Capture the cell that displays the provided text and extract its [X, Y] central coordinate. 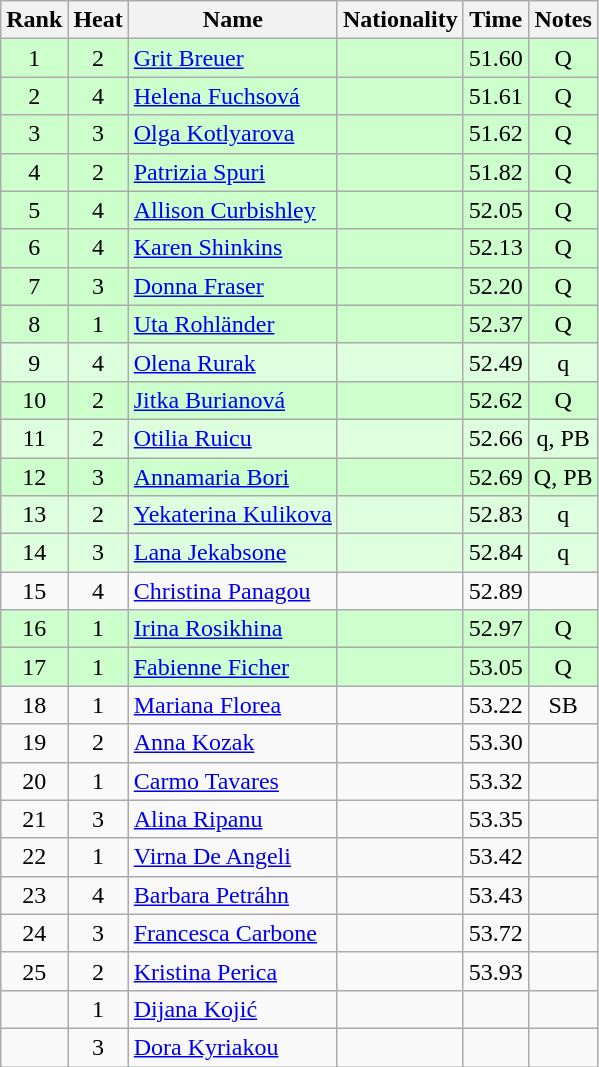
Patrizia Spuri [232, 172]
Olga Kotlyarova [232, 134]
13 [34, 515]
10 [34, 400]
Nationality [400, 20]
Grit Breuer [232, 58]
SB [563, 705]
Dijana Kojić [232, 1009]
52.37 [496, 324]
Dora Kyriakou [232, 1047]
52.66 [496, 438]
Q, PB [563, 477]
Anna Kozak [232, 743]
51.82 [496, 172]
23 [34, 895]
53.42 [496, 857]
52.97 [496, 629]
Helena Fuchsová [232, 96]
9 [34, 362]
52.62 [496, 400]
52.13 [496, 248]
52.84 [496, 553]
17 [34, 667]
Karen Shinkins [232, 248]
53.05 [496, 667]
11 [34, 438]
Annamaria Bori [232, 477]
Kristina Perica [232, 971]
Yekaterina Kulikova [232, 515]
Lana Jekabsone [232, 553]
Jitka Burianová [232, 400]
q, PB [563, 438]
Uta Rohländer [232, 324]
21 [34, 819]
52.89 [496, 591]
Allison Curbishley [232, 210]
53.35 [496, 819]
Rank [34, 20]
51.62 [496, 134]
19 [34, 743]
22 [34, 857]
51.60 [496, 58]
Otilia Ruicu [232, 438]
Irina Rosikhina [232, 629]
52.83 [496, 515]
Name [232, 20]
Fabienne Ficher [232, 667]
14 [34, 553]
20 [34, 781]
25 [34, 971]
53.72 [496, 933]
53.32 [496, 781]
7 [34, 286]
52.49 [496, 362]
53.43 [496, 895]
6 [34, 248]
18 [34, 705]
Francesca Carbone [232, 933]
Heat [98, 20]
53.22 [496, 705]
52.05 [496, 210]
15 [34, 591]
51.61 [496, 96]
Barbara Petráhn [232, 895]
8 [34, 324]
16 [34, 629]
Olena Rurak [232, 362]
52.69 [496, 477]
Time [496, 20]
53.30 [496, 743]
Alina Ripanu [232, 819]
5 [34, 210]
Mariana Florea [232, 705]
Carmo Tavares [232, 781]
52.20 [496, 286]
Virna De Angeli [232, 857]
Notes [563, 20]
24 [34, 933]
Christina Panagou [232, 591]
53.93 [496, 971]
Donna Fraser [232, 286]
12 [34, 477]
